Scan for the cell matching the given text and deliver its [X, Y] coordinate at center. 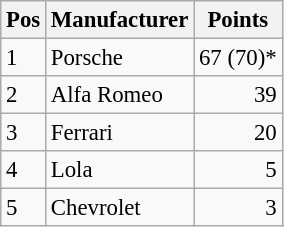
Ferrari [120, 133]
Points [238, 20]
Lola [120, 170]
Manufacturer [120, 20]
Alfa Romeo [120, 95]
2 [24, 95]
1 [24, 58]
20 [238, 133]
67 (70)* [238, 58]
4 [24, 170]
Pos [24, 20]
39 [238, 95]
Porsche [120, 58]
Chevrolet [120, 208]
